Extract the (X, Y) coordinate from the center of the cell holding the provided text.  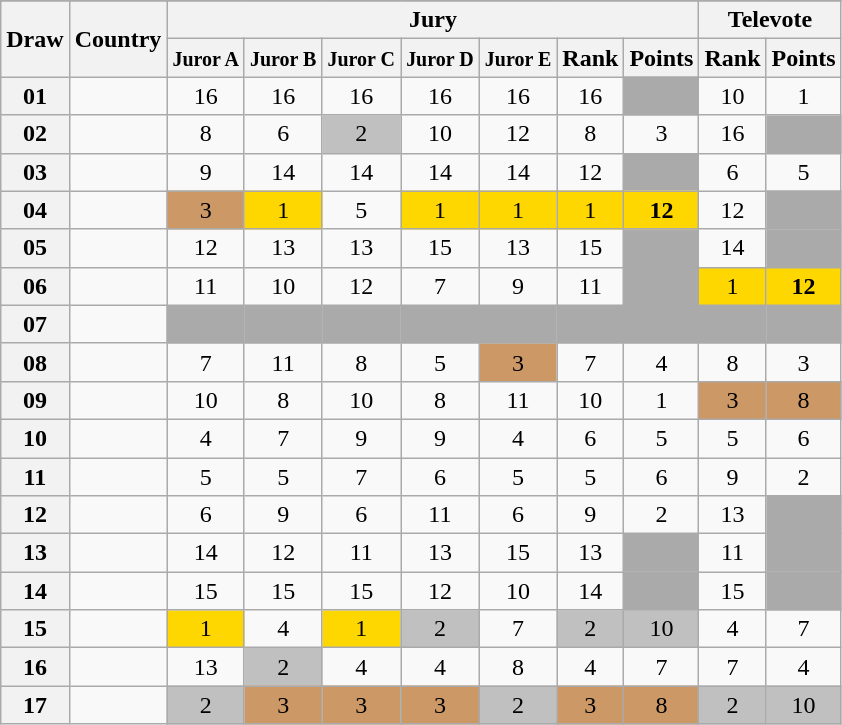
02 (35, 134)
17 (35, 705)
06 (35, 286)
Juror C (362, 58)
03 (35, 172)
04 (35, 210)
Juror D (440, 58)
Juror B (283, 58)
01 (35, 96)
Draw (35, 39)
Juror A (206, 58)
07 (35, 324)
08 (35, 362)
Jury (433, 20)
09 (35, 400)
Televote (770, 20)
Country (118, 39)
Juror E (518, 58)
05 (35, 248)
